Output the (x, y) coordinate of the center of the cell containing the given text.  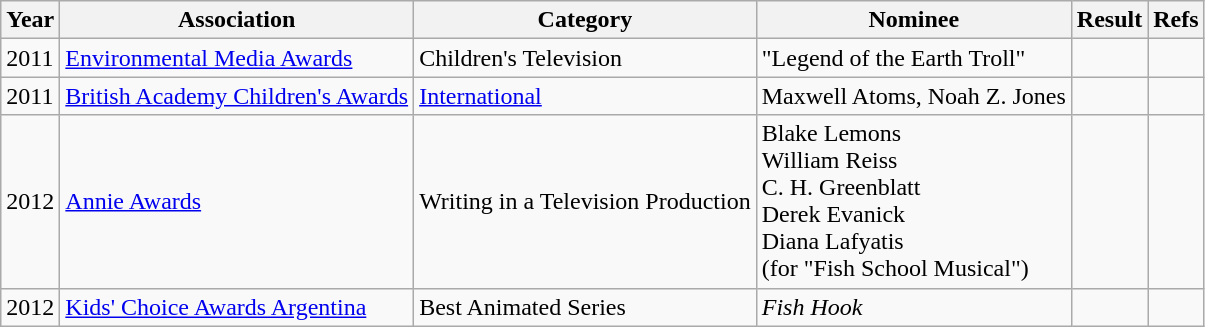
Fish Hook (914, 307)
Blake LemonsWilliam ReissC. H. GreenblattDerek EvanickDiana Lafyatis(for "Fish School Musical") (914, 202)
British Academy Children's Awards (237, 96)
Best Animated Series (586, 307)
Maxwell Atoms, Noah Z. Jones (914, 96)
Environmental Media Awards (237, 58)
Category (586, 20)
Nominee (914, 20)
Result (1109, 20)
Association (237, 20)
"Legend of the Earth Troll" (914, 58)
Annie Awards (237, 202)
Kids' Choice Awards Argentina (237, 307)
Year (30, 20)
Children's Television (586, 58)
Refs (1176, 20)
Writing in a Television Production (586, 202)
International (586, 96)
